Capture the cell that displays the provided text and extract its [X, Y] central coordinate. 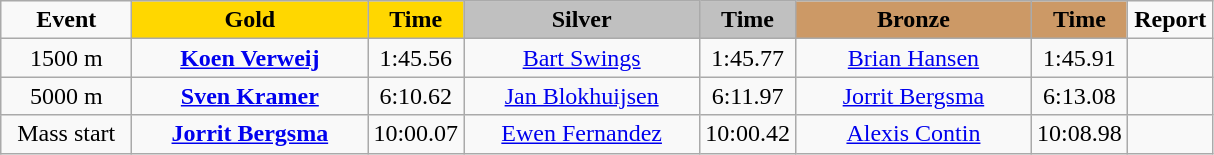
Report [1170, 20]
1:45.77 [748, 58]
Ewen Fernandez [582, 134]
6:11.97 [748, 96]
Gold [250, 20]
6:13.08 [1079, 96]
Koen Verweij [250, 58]
Mass start [66, 134]
Brian Hansen [913, 58]
1:45.91 [1079, 58]
Sven Kramer [250, 96]
Event [66, 20]
Jan Blokhuijsen [582, 96]
Bronze [913, 20]
10:08.98 [1079, 134]
Alexis Contin [913, 134]
6:10.62 [416, 96]
Bart Swings [582, 58]
10:00.07 [416, 134]
1:45.56 [416, 58]
1500 m [66, 58]
5000 m [66, 96]
10:00.42 [748, 134]
Silver [582, 20]
